Pinpoint the cell where the given text exists, returning its [X, Y] midpoint coordinate. 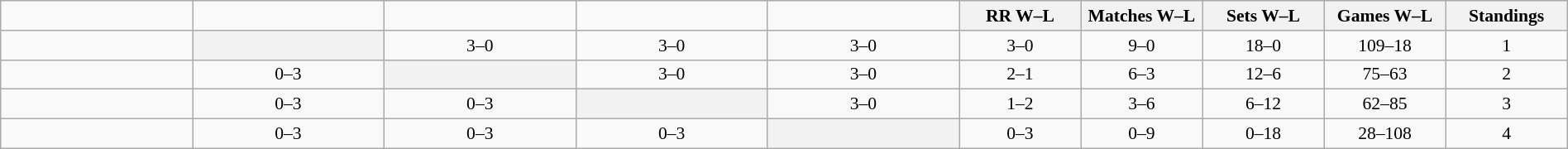
Matches W–L [1141, 16]
RR W–L [1021, 16]
3 [1507, 104]
18–0 [1264, 46]
6–3 [1141, 74]
9–0 [1141, 46]
Sets W–L [1264, 16]
6–12 [1264, 104]
2–1 [1021, 74]
3–6 [1141, 104]
0–18 [1264, 134]
Standings [1507, 16]
28–108 [1384, 134]
2 [1507, 74]
1–2 [1021, 104]
12–6 [1264, 74]
0–9 [1141, 134]
109–18 [1384, 46]
4 [1507, 134]
1 [1507, 46]
62–85 [1384, 104]
75–63 [1384, 74]
Games W–L [1384, 16]
